Detect which cell encompasses the target text, then output its (X, Y) center coordinate. 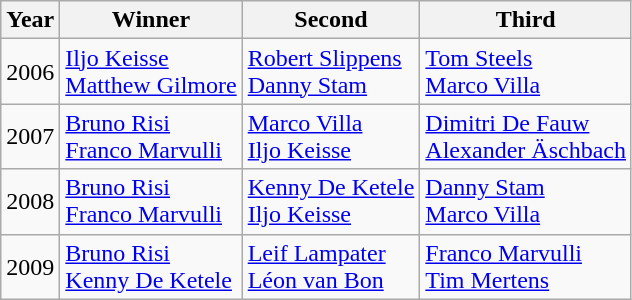
Iljo Keisse Matthew Gilmore (151, 72)
2008 (30, 202)
2007 (30, 136)
Tom Steels Marco Villa (526, 72)
Second (331, 20)
Kenny De Ketele Iljo Keisse (331, 202)
Leif Lampater Léon van Bon (331, 266)
Danny Stam Marco Villa (526, 202)
Third (526, 20)
Bruno Risi Kenny De Ketele (151, 266)
Franco Marvulli Tim Mertens (526, 266)
Dimitri De Fauw Alexander Äschbach (526, 136)
Robert Slippens Danny Stam (331, 72)
Marco Villa Iljo Keisse (331, 136)
2006 (30, 72)
2009 (30, 266)
Winner (151, 20)
Year (30, 20)
